Return the [x, y] coordinate for the center point of the cell that contains the specified text.  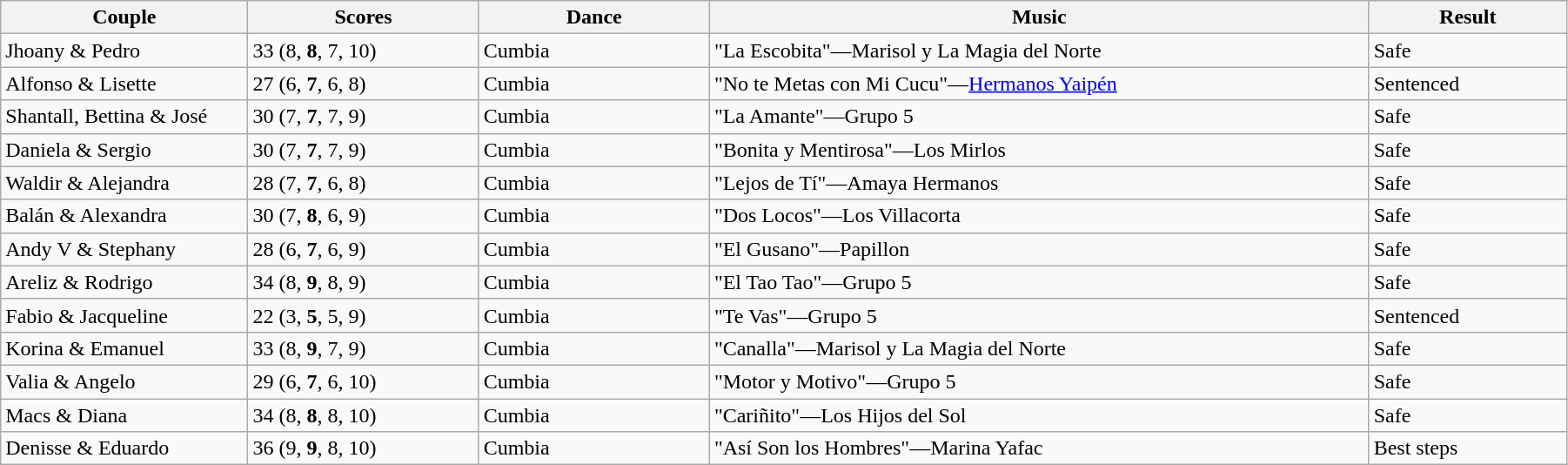
30 (7, 8, 6, 9) [364, 216]
"Te Vas"—Grupo 5 [1039, 315]
Best steps [1467, 448]
Andy V & Stephany [124, 249]
28 (7, 7, 6, 8) [364, 183]
22 (3, 5, 5, 9) [364, 315]
33 (8, 9, 7, 9) [364, 348]
Fabio & Jacqueline [124, 315]
Music [1039, 17]
"Bonita y Mentirosa"—Los Mirlos [1039, 150]
"No te Metas con Mi Cucu"—Hermanos Yaipén [1039, 84]
"Cariñito"—Los Hijos del Sol [1039, 415]
Waldir & Alejandra [124, 183]
29 (6, 7, 6, 10) [364, 381]
Alfonso & Lisette [124, 84]
"Dos Locos"—Los Villacorta [1039, 216]
"La Escobita"—Marisol y La Magia del Norte [1039, 51]
33 (8, 8, 7, 10) [364, 51]
Daniela & Sergio [124, 150]
Shantall, Bettina & José [124, 117]
"Lejos de Tí"—Amaya Hermanos [1039, 183]
Dance [593, 17]
"Canalla"—Marisol y La Magia del Norte [1039, 348]
Result [1467, 17]
Scores [364, 17]
36 (9, 9, 8, 10) [364, 448]
Areliz & Rodrigo [124, 282]
"Motor y Motivo"—Grupo 5 [1039, 381]
Denisse & Eduardo [124, 448]
"El Tao Tao"—Grupo 5 [1039, 282]
"La Amante"—Grupo 5 [1039, 117]
Korina & Emanuel [124, 348]
27 (6, 7, 6, 8) [364, 84]
Jhoany & Pedro [124, 51]
28 (6, 7, 6, 9) [364, 249]
Macs & Diana [124, 415]
Couple [124, 17]
34 (8, 8, 8, 10) [364, 415]
34 (8, 9, 8, 9) [364, 282]
Balán & Alexandra [124, 216]
"Así Son los Hombres"—Marina Yafac [1039, 448]
Valia & Angelo [124, 381]
"El Gusano"—Papillon [1039, 249]
